Capture the cell that displays the provided text and extract its (X, Y) central coordinate. 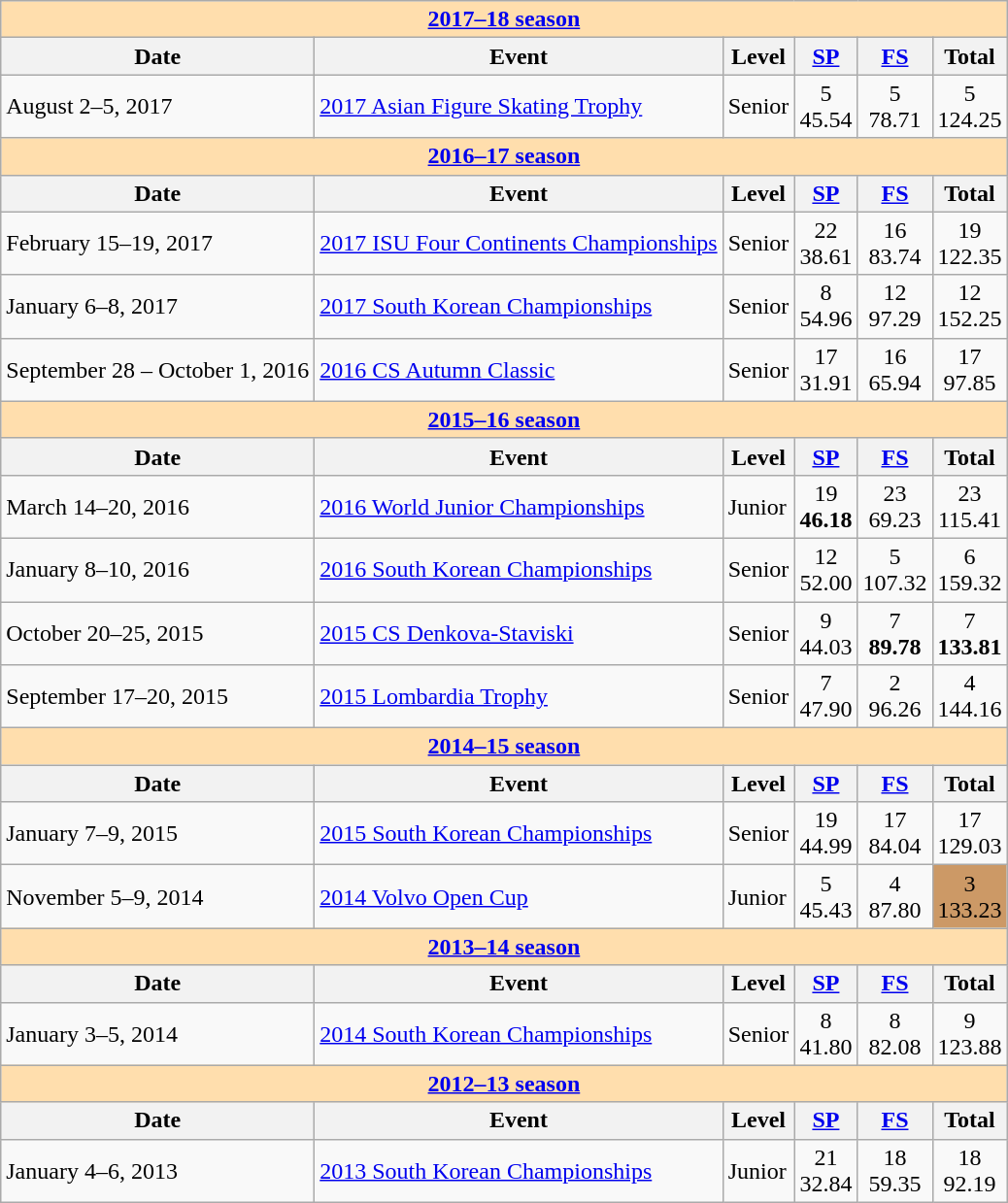
12 52.00 (825, 569)
8 41.80 (825, 1033)
5 45.54 (825, 107)
23 69.23 (895, 507)
2014–15 season (504, 747)
9 44.03 (825, 633)
October 20–25, 2015 (157, 633)
2015 Lombardia Trophy (519, 697)
5 124.25 (969, 107)
5 78.71 (895, 107)
23 115.41 (969, 507)
22 38.61 (825, 243)
18 59.35 (895, 1171)
7 89.78 (895, 633)
19 44.99 (825, 833)
2016 South Korean Championships (519, 569)
2017–18 season (504, 19)
16 83.74 (895, 243)
September 17–20, 2015 (157, 697)
March 14–20, 2016 (157, 507)
2014 South Korean Championships (519, 1033)
2015 CS Denkova-Staviski (519, 633)
21 32.84 (825, 1171)
2 96.26 (895, 697)
2013–14 season (504, 947)
9 123.88 (969, 1033)
7 133.81 (969, 633)
2014 Volvo Open Cup (519, 897)
2015–16 season (504, 419)
2016 CS Autumn Classic (519, 369)
17 129.03 (969, 833)
August 2–5, 2017 (157, 107)
16 65.94 (895, 369)
6 159.32 (969, 569)
2015 South Korean Championships (519, 833)
19 46.18 (825, 507)
5 107.32 (895, 569)
19 122.35 (969, 243)
8 82.08 (895, 1033)
February 15–19, 2017 (157, 243)
4 87.80 (895, 897)
2017 South Korean Championships (519, 307)
18 92.19 (969, 1171)
4 144.16 (969, 697)
17 97.85 (969, 369)
November 5–9, 2014 (157, 897)
January 4–6, 2013 (157, 1171)
17 31.91 (825, 369)
7 47.90 (825, 697)
2017 ISU Four Continents Championships (519, 243)
3 133.23 (969, 897)
January 6–8, 2017 (157, 307)
17 84.04 (895, 833)
12 97.29 (895, 307)
2016 World Junior Championships (519, 507)
5 45.43 (825, 897)
8 54.96 (825, 307)
January 8–10, 2016 (157, 569)
2017 Asian Figure Skating Trophy (519, 107)
September 28 – October 1, 2016 (157, 369)
12 152.25 (969, 307)
January 3–5, 2014 (157, 1033)
2013 South Korean Championships (519, 1171)
2012–13 season (504, 1084)
January 7–9, 2015 (157, 833)
2016–17 season (504, 156)
